Search for the cell housing the specified text and yield its (X, Y) center coordinate. 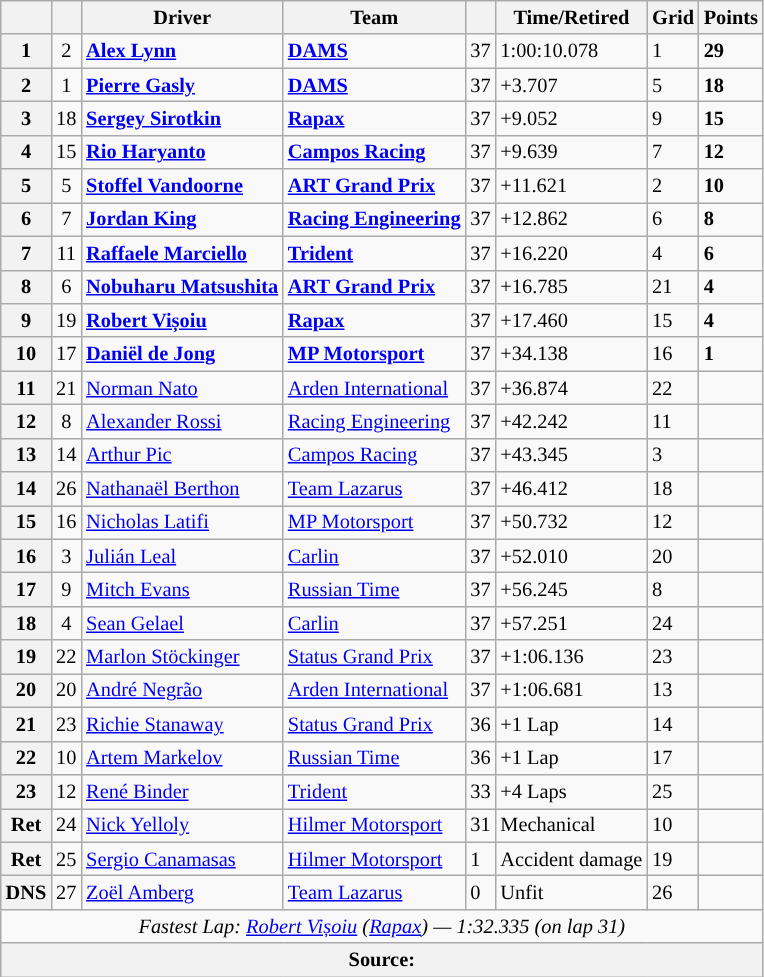
Marlon Stöckinger (182, 657)
+4 Laps (571, 791)
Arthur Pic (182, 455)
Rio Haryanto (182, 152)
Nobuharu Matsushita (182, 287)
+1:06.136 (571, 657)
Mitch Evans (182, 589)
Time/Retired (571, 17)
+11.621 (571, 186)
André Negrão (182, 690)
+17.460 (571, 320)
+12.862 (571, 219)
+36.874 (571, 388)
+34.138 (571, 354)
Nathanaël Berthon (182, 489)
Raffaele Marciello (182, 253)
Richie Stanaway (182, 724)
Unfit (571, 892)
Robert Vișoiu (182, 320)
+46.412 (571, 489)
33 (480, 791)
+1:06.681 (571, 690)
+52.010 (571, 556)
Zoël Amberg (182, 892)
27 (66, 892)
Points (731, 17)
Source: (382, 960)
+16.785 (571, 287)
Grid (673, 17)
Artem Markelov (182, 758)
Alex Lynn (182, 51)
Julián Leal (182, 556)
+42.242 (571, 421)
Nicholas Latifi (182, 522)
Pierre Gasly (182, 85)
0 (480, 892)
29 (731, 51)
Sean Gelael (182, 623)
Sergey Sirotkin (182, 118)
+9.052 (571, 118)
Accident damage (571, 859)
+56.245 (571, 589)
Nick Yelloly (182, 825)
Sergio Canamasas (182, 859)
+57.251 (571, 623)
Mechanical (571, 825)
+16.220 (571, 253)
Norman Nato (182, 388)
Driver (182, 17)
+50.732 (571, 522)
Jordan King (182, 219)
+43.345 (571, 455)
DNS (26, 892)
Team (374, 17)
René Binder (182, 791)
+3.707 (571, 85)
Daniël de Jong (182, 354)
1:00:10.078 (571, 51)
+9.639 (571, 152)
Stoffel Vandoorne (182, 186)
Alexander Rossi (182, 421)
31 (480, 825)
Fastest Lap: Robert Vișoiu (Rapax) — 1:32.335 (on lap 31) (382, 926)
